Scan for the cell matching the given text and deliver its (x, y) coordinate at center. 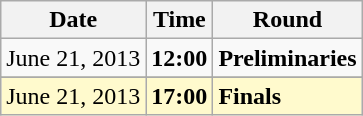
17:00 (180, 96)
Round (288, 20)
12:00 (180, 58)
Date (74, 20)
Time (180, 20)
Finals (288, 96)
Preliminaries (288, 58)
